Scan for the cell matching the given text and deliver its [x, y] coordinate at center. 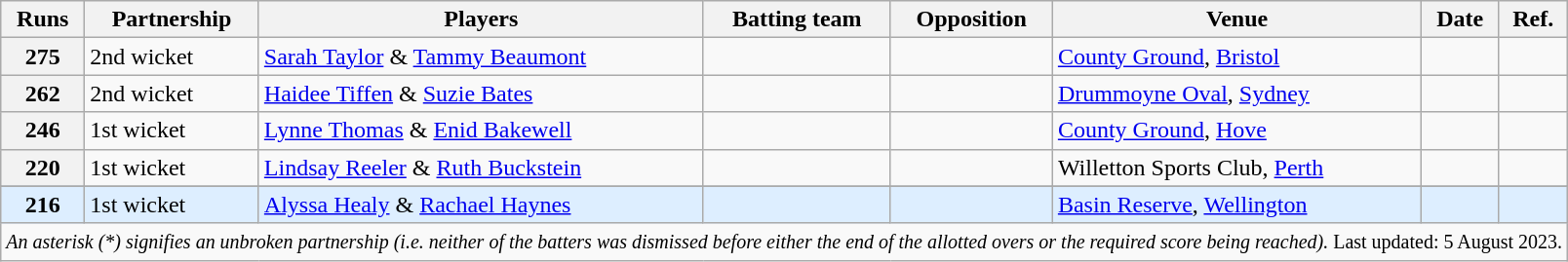
County Ground, Hove [1236, 131]
Date [1461, 19]
Lynne Thomas & Enid Bakewell [481, 131]
Sarah Taylor & Tammy Beaumont [481, 56]
246 [43, 131]
Venue [1236, 19]
Basin Reserve, Wellington [1236, 205]
262 [43, 94]
Runs [43, 19]
Alyssa Healy & Rachael Haynes [481, 205]
County Ground, Bristol [1236, 56]
Partnership [172, 19]
216 [43, 205]
Haidee Tiffen & Suzie Bates [481, 94]
Opposition [971, 19]
275 [43, 56]
Drummoyne Oval, Sydney [1236, 94]
Willetton Sports Club, Perth [1236, 168]
Players [481, 19]
Lindsay Reeler & Ruth Buckstein [481, 168]
Batting team [797, 19]
Ref. [1533, 19]
220 [43, 168]
